Determine the [x, y] coordinate at the center of the cell enclosing the given text.  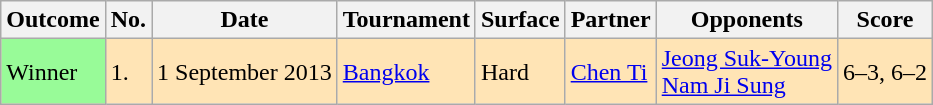
1. [128, 72]
Score [886, 20]
Jeong Suk-Young Nam Ji Sung [746, 72]
Hard [520, 72]
Bangkok [406, 72]
6–3, 6–2 [886, 72]
No. [128, 20]
Partner [610, 20]
Date [245, 20]
Outcome [53, 20]
Tournament [406, 20]
Chen Ti [610, 72]
Opponents [746, 20]
1 September 2013 [245, 72]
Surface [520, 20]
Winner [53, 72]
